From the cell containing the given text, extract its center point as (X, Y) coordinate. 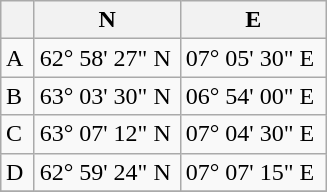
07° 05' 30" E (253, 58)
07° 07' 15" E (253, 172)
62° 59' 24" N (107, 172)
E (253, 20)
07° 04' 30" E (253, 134)
62° 58' 27" N (107, 58)
06° 54' 00" E (253, 96)
63° 07' 12" N (107, 134)
B (18, 96)
63° 03' 30" N (107, 96)
N (107, 20)
D (18, 172)
C (18, 134)
A (18, 58)
